For the text-containing cell, return its midpoint in [x, y] coordinate format. 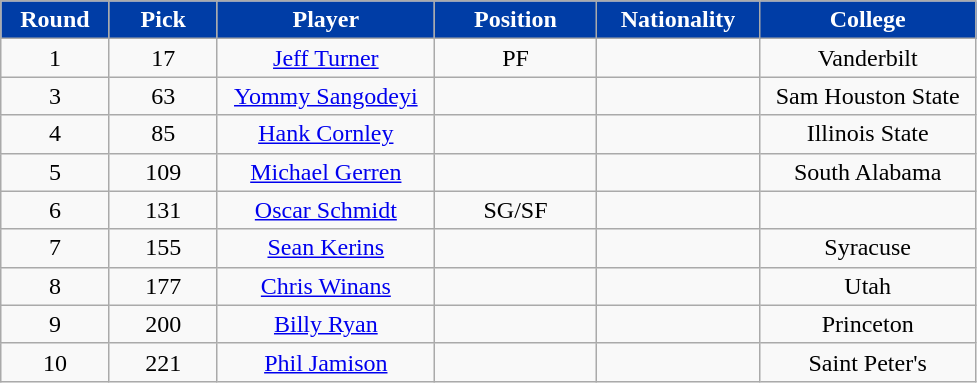
Position [516, 20]
Jeff Turner [326, 58]
Syracuse [868, 248]
1 [55, 58]
Utah [868, 286]
8 [55, 286]
6 [55, 210]
Yommy Sangodeyi [326, 96]
3 [55, 96]
South Alabama [868, 172]
Player [326, 20]
Princeton [868, 324]
Round [55, 20]
Pick [163, 20]
155 [163, 248]
221 [163, 362]
17 [163, 58]
Sam Houston State [868, 96]
4 [55, 134]
200 [163, 324]
Michael Gerren [326, 172]
63 [163, 96]
Hank Cornley [326, 134]
Sean Kerins [326, 248]
Billy Ryan [326, 324]
Vanderbilt [868, 58]
7 [55, 248]
College [868, 20]
SG/SF [516, 210]
85 [163, 134]
5 [55, 172]
Illinois State [868, 134]
10 [55, 362]
Phil Jamison [326, 362]
131 [163, 210]
9 [55, 324]
Nationality [678, 20]
177 [163, 286]
PF [516, 58]
Oscar Schmidt [326, 210]
Saint Peter's [868, 362]
Chris Winans [326, 286]
109 [163, 172]
